Extract the [x, y] coordinate from the center of the cell holding the provided text.  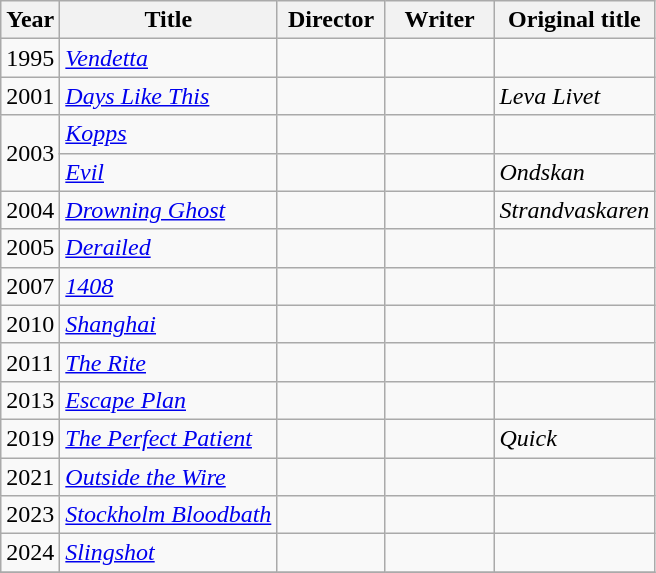
Slingshot [168, 553]
Quick [574, 438]
Kopps [168, 134]
Shanghai [168, 324]
2005 [30, 248]
1995 [30, 58]
2013 [30, 400]
2007 [30, 286]
Vendetta [168, 58]
Strandvaskaren [574, 210]
Leva Livet [574, 96]
2004 [30, 210]
Year [30, 20]
Drowning Ghost [168, 210]
Outside the Wire [168, 477]
2021 [30, 477]
2011 [30, 362]
2010 [30, 324]
Writer [440, 20]
2023 [30, 515]
1408 [168, 286]
Director [332, 20]
2024 [30, 553]
Days Like This [168, 96]
2003 [30, 153]
Ondskan [574, 172]
Title [168, 20]
The Rite [168, 362]
Stockholm Bloodbath [168, 515]
Original title [574, 20]
The Perfect Patient [168, 438]
Escape Plan [168, 400]
2019 [30, 438]
Evil [168, 172]
Derailed [168, 248]
2001 [30, 96]
